Return the [X, Y] coordinate for the center point of the cell that contains the specified text.  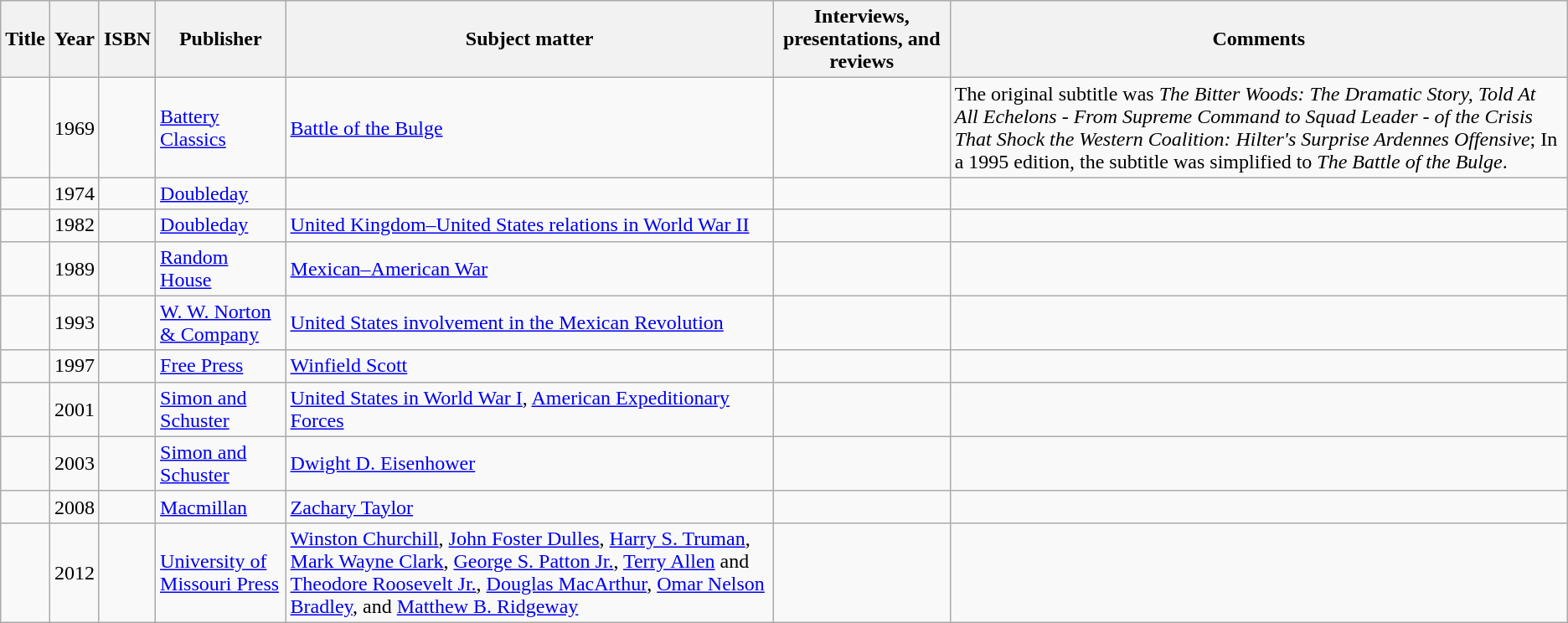
Free Press [221, 366]
Mexican–American War [529, 268]
University of Missouri Press [221, 573]
1993 [74, 323]
Interviews, presentations, and reviews [861, 39]
1982 [74, 225]
1974 [74, 193]
Dwight D. Eisenhower [529, 464]
Title [25, 39]
Battle of the Bulge [529, 127]
Battery Classics [221, 127]
Year [74, 39]
Macmillan [221, 507]
2003 [74, 464]
United States in World War I, American Expeditionary Forces [529, 409]
Winfield Scott [529, 366]
Random House [221, 268]
2008 [74, 507]
1969 [74, 127]
United Kingdom–United States relations in World War II [529, 225]
United States involvement in the Mexican Revolution [529, 323]
Subject matter [529, 39]
Comments [1258, 39]
Zachary Taylor [529, 507]
ISBN [127, 39]
2001 [74, 409]
1989 [74, 268]
2012 [74, 573]
1997 [74, 366]
W. W. Norton & Company [221, 323]
Publisher [221, 39]
